Return the [X, Y] coordinate for the center point of the cell that contains the specified text.  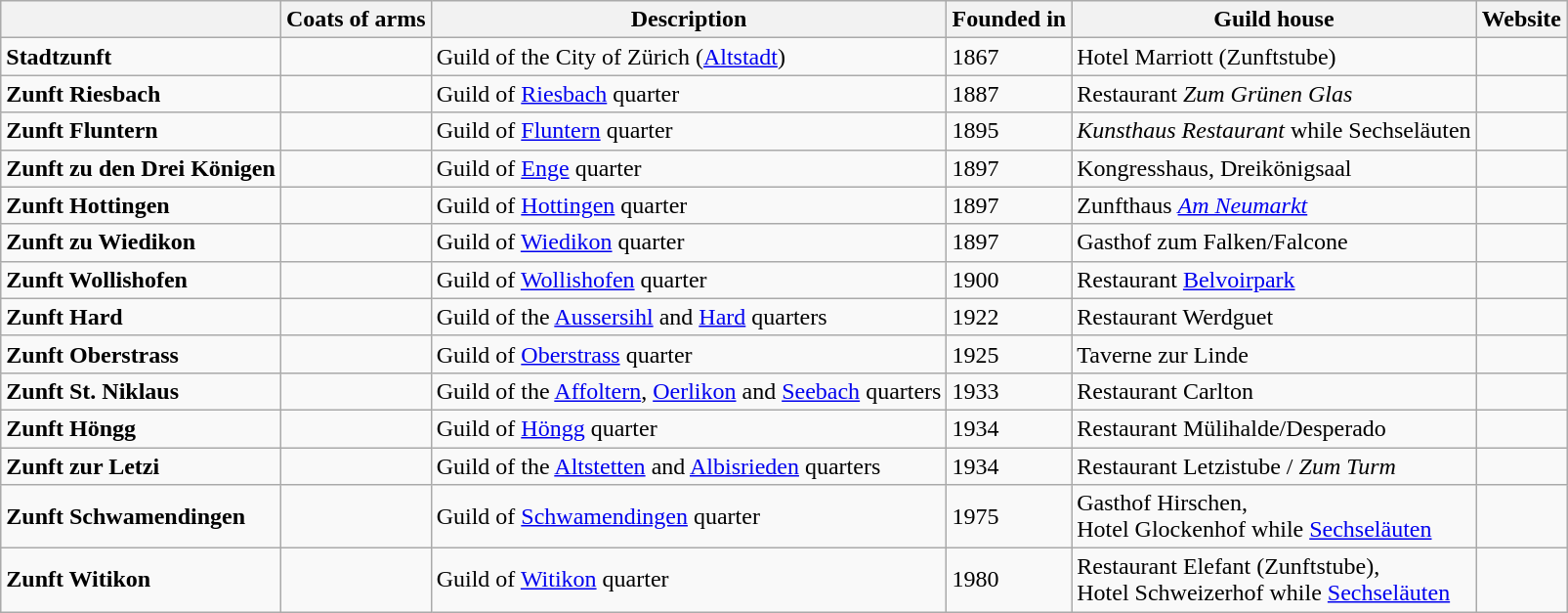
1975 [1009, 516]
Zunft Schwamendingen [141, 516]
Guild of Enge quarter [689, 168]
Guild of Wollishofen quarter [689, 280]
Gasthof Hirschen,Hotel Glockenhof while Sechseläuten [1274, 516]
Zunft zu den Drei Königen [141, 168]
Founded in [1009, 20]
Guild of Schwamendingen quarter [689, 516]
Kunsthaus Restaurant while Sechseläuten [1274, 131]
Kongresshaus, Dreikönigsaal [1274, 168]
Guild of Oberstrass quarter [689, 354]
Guild of the Aussersihl and Hard quarters [689, 317]
1922 [1009, 317]
Guild of Witikon quarter [689, 581]
Zunft Wollishofen [141, 280]
Zunft Riesbach [141, 94]
Zunft Hottingen [141, 205]
Guild of Wiedikon quarter [689, 242]
Hotel Marriott (Zunftstube) [1274, 57]
Zunfthaus Am Neumarkt [1274, 205]
Restaurant Letzistube / Zum Turm [1274, 466]
Restaurant Belvoirpark [1274, 280]
Zunft Witikon [141, 581]
Guild of the Affoltern, Oerlikon and Seebach quarters [689, 391]
Restaurant Mülihalde/Desperado [1274, 428]
Zunft zur Letzi [141, 466]
Zunft Höngg [141, 428]
1895 [1009, 131]
Guild of Fluntern quarter [689, 131]
Zunft St. Niklaus [141, 391]
Zunft zu Wiedikon [141, 242]
Guild of the Altstetten and Albisrieden quarters [689, 466]
Website [1521, 20]
1867 [1009, 57]
Zunft Fluntern [141, 131]
1980 [1009, 581]
1933 [1009, 391]
Gasthof zum Falken/Falcone [1274, 242]
Guild of the City of Zürich (Altstadt) [689, 57]
Description [689, 20]
Restaurant Werdguet [1274, 317]
Restaurant Elefant (Zunftstube),Hotel Schweizerhof while Sechseläuten [1274, 581]
Guild of Hottingen quarter [689, 205]
Guild house [1274, 20]
Restaurant Carlton [1274, 391]
Restaurant Zum Grünen Glas [1274, 94]
1900 [1009, 280]
Coats of arms [356, 20]
Stadtzunft [141, 57]
Guild of Riesbach quarter [689, 94]
Zunft Hard [141, 317]
Zunft Oberstrass [141, 354]
Guild of Höngg quarter [689, 428]
Taverne zur Linde [1274, 354]
1925 [1009, 354]
1887 [1009, 94]
